Identify which cell holds the provided text, then report its (x, y) central coordinate. 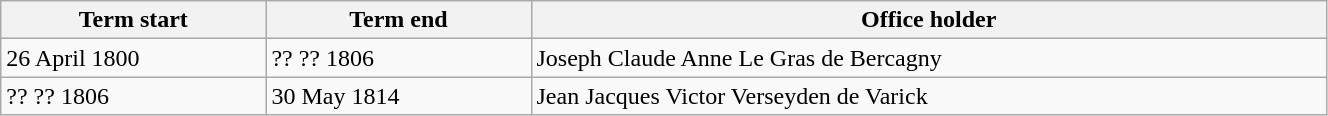
30 May 1814 (398, 96)
Term start (134, 20)
Jean Jacques Victor Verseyden de Varick (928, 96)
Joseph Claude Anne Le Gras de Bercagny (928, 58)
Office holder (928, 20)
Term end (398, 20)
26 April 1800 (134, 58)
